Search for the cell housing the specified text and yield its (x, y) center coordinate. 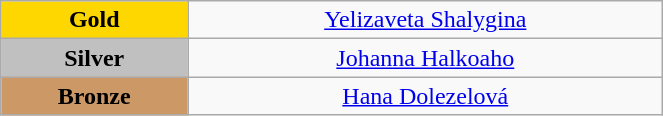
Silver (94, 58)
Yelizaveta Shalygina (426, 20)
Johanna Halkoaho (426, 58)
Gold (94, 20)
Hana Dolezelová (426, 96)
Bronze (94, 96)
